Extract the [x, y] coordinate from the center of the cell holding the provided text.  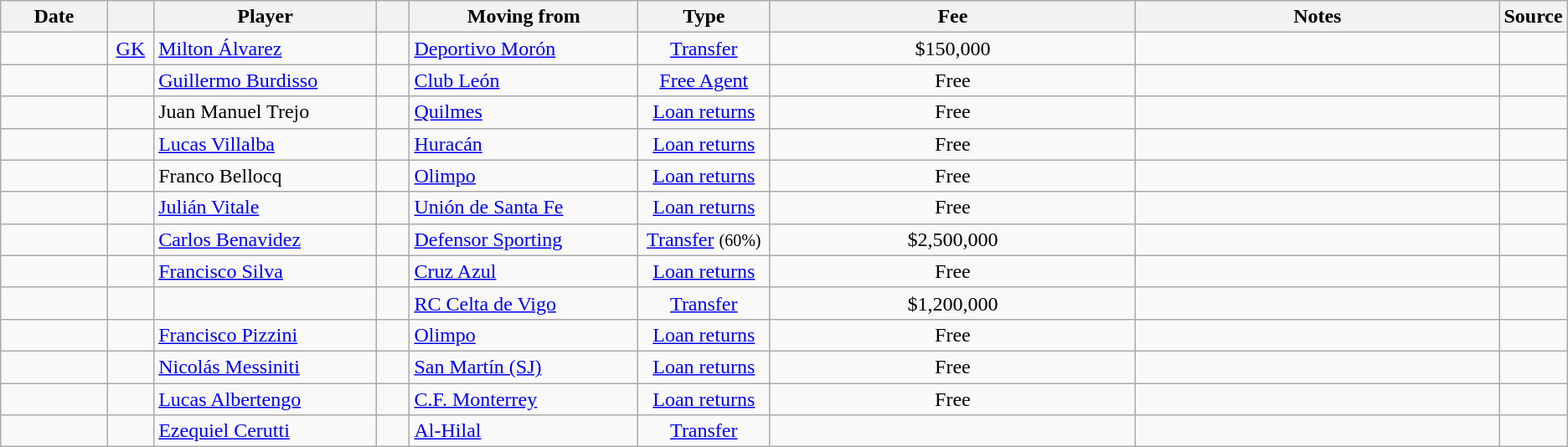
Moving from [524, 17]
Ezequiel Cerutti [266, 431]
Defensor Sporting [524, 239]
Notes [1318, 17]
Francisco Silva [266, 271]
Deportivo Morón [524, 49]
$2,500,000 [953, 239]
Nicolás Messiniti [266, 367]
$1,200,000 [953, 303]
Type [704, 17]
Milton Álvarez [266, 49]
Quilmes [524, 112]
Lucas Albertengo [266, 399]
Al-Hilal [524, 431]
GK [131, 49]
San Martín (SJ) [524, 367]
Cruz Azul [524, 271]
Lucas Villalba [266, 144]
Transfer (60%) [704, 239]
Juan Manuel Trejo [266, 112]
Carlos Benavidez [266, 239]
Guillermo Burdisso [266, 80]
Source [1533, 17]
C.F. Monterrey [524, 399]
Fee [953, 17]
Francisco Pizzini [266, 335]
Franco Bellocq [266, 176]
Huracán [524, 144]
Unión de Santa Fe [524, 208]
$150,000 [953, 49]
Free Agent [704, 80]
Date [54, 17]
Club León [524, 80]
Player [266, 17]
Julián Vitale [266, 208]
RC Celta de Vigo [524, 303]
